Determine the [X, Y] coordinate at the center of the cell enclosing the given text.  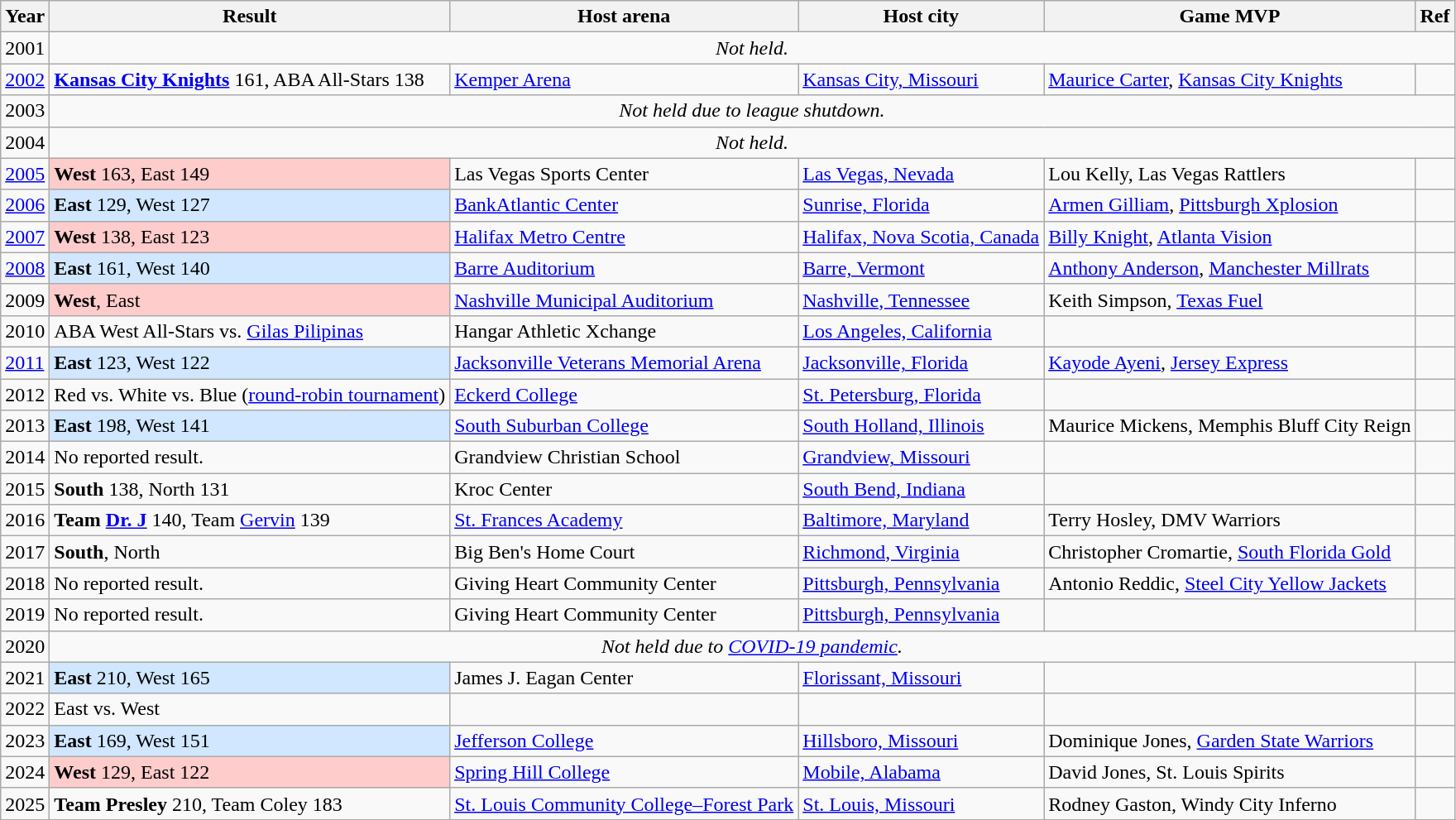
Kemper Arena [624, 79]
Nashville, Tennessee [922, 300]
East 198, West 141 [250, 426]
Rodney Gaston, Windy City Inferno [1229, 803]
ABA West All-Stars vs. Gilas Pilipinas [250, 331]
West 129, East 122 [250, 772]
2008 [25, 268]
Mobile, Alabama [922, 772]
Kansas City, Missouri [922, 79]
South, North [250, 552]
Jacksonville Veterans Memorial Arena [624, 362]
East 161, West 140 [250, 268]
Lou Kelly, Las Vegas Rattlers [1229, 174]
Big Ben's Home Court [624, 552]
2019 [25, 615]
2003 [25, 111]
Not held due to league shutdown. [752, 111]
South 138, North 131 [250, 489]
James J. Eagan Center [624, 678]
Nashville Municipal Auditorium [624, 300]
Los Angeles, California [922, 331]
Halifax Metro Centre [624, 237]
2025 [25, 803]
Sunrise, Florida [922, 205]
St. Louis Community College–Forest Park [624, 803]
East 210, West 165 [250, 678]
Las Vegas Sports Center [624, 174]
2022 [25, 709]
2006 [25, 205]
Year [25, 17]
St. Louis, Missouri [922, 803]
Jefferson College [624, 741]
West 138, East 123 [250, 237]
David Jones, St. Louis Spirits [1229, 772]
2023 [25, 741]
South Suburban College [624, 426]
East 129, West 127 [250, 205]
Antonio Reddic, Steel City Yellow Jackets [1229, 583]
Team Dr. J 140, Team Gervin 139 [250, 520]
South Holland, Illinois [922, 426]
2020 [25, 646]
West, East [250, 300]
Maurice Mickens, Memphis Bluff City Reign [1229, 426]
Hillsboro, Missouri [922, 741]
2016 [25, 520]
East vs. West [250, 709]
Anthony Anderson, Manchester Millrats [1229, 268]
2001 [25, 48]
2012 [25, 395]
2013 [25, 426]
2005 [25, 174]
Terry Hosley, DMV Warriors [1229, 520]
Baltimore, Maryland [922, 520]
Grandview Christian School [624, 458]
BankAtlantic Center [624, 205]
2017 [25, 552]
East 123, West 122 [250, 362]
2021 [25, 678]
St. Frances Academy [624, 520]
Eckerd College [624, 395]
2010 [25, 331]
Billy Knight, Atlanta Vision [1229, 237]
2024 [25, 772]
Host arena [624, 17]
2014 [25, 458]
South Bend, Indiana [922, 489]
Dominique Jones, Garden State Warriors [1229, 741]
2011 [25, 362]
2015 [25, 489]
Richmond, Virginia [922, 552]
2009 [25, 300]
Florissant, Missouri [922, 678]
Halifax, Nova Scotia, Canada [922, 237]
Team Presley 210, Team Coley 183 [250, 803]
Barre Auditorium [624, 268]
Ref [1434, 17]
East 169, West 151 [250, 741]
2018 [25, 583]
Barre, Vermont [922, 268]
West 163, East 149 [250, 174]
2002 [25, 79]
Kroc Center [624, 489]
2007 [25, 237]
Result [250, 17]
Keith Simpson, Texas Fuel [1229, 300]
Not held due to COVID-19 pandemic. [752, 646]
Kansas City Knights 161, ABA All-Stars 138 [250, 79]
St. Petersburg, Florida [922, 395]
Maurice Carter, Kansas City Knights [1229, 79]
Spring Hill College [624, 772]
Red vs. White vs. Blue (round-robin tournament) [250, 395]
Jacksonville, Florida [922, 362]
Game MVP [1229, 17]
2004 [25, 142]
Kayode Ayeni, Jersey Express [1229, 362]
Armen Gilliam, Pittsburgh Xplosion [1229, 205]
Las Vegas, Nevada [922, 174]
Christopher Cromartie, South Florida Gold [1229, 552]
Hangar Athletic Xchange [624, 331]
Host city [922, 17]
Grandview, Missouri [922, 458]
